Return (X, Y) of the center of cell containing provided text 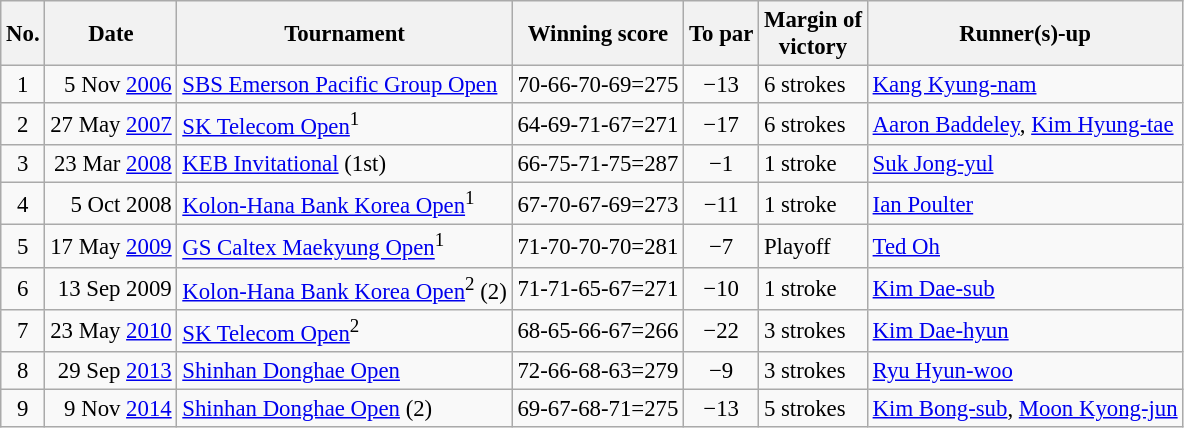
Runner(s)-up (1025, 34)
Ryu Hyun-woo (1025, 371)
23 Mar 2008 (111, 164)
4 (23, 204)
Kolon-Hana Bank Korea Open2 (2) (344, 288)
9 (23, 408)
23 May 2010 (111, 330)
−22 (722, 330)
27 May 2007 (111, 124)
68-65-66-67=266 (598, 330)
Tournament (344, 34)
66-75-71-75=287 (598, 164)
SK Telecom Open2 (344, 330)
Playoff (814, 246)
Kim Dae-sub (1025, 288)
Aaron Baddeley, Kim Hyung-tae (1025, 124)
Kang Kyung-nam (1025, 85)
69-67-68-71=275 (598, 408)
Ian Poulter (1025, 204)
1 (23, 85)
5 (23, 246)
Kim Bong-sub, Moon Kyong-jun (1025, 408)
2 (23, 124)
−9 (722, 371)
To par (722, 34)
−1 (722, 164)
Kim Dae-hyun (1025, 330)
3 (23, 164)
−10 (722, 288)
GS Caltex Maekyung Open1 (344, 246)
−17 (722, 124)
71-71-65-67=271 (598, 288)
SBS Emerson Pacific Group Open (344, 85)
Shinhan Donghae Open (344, 371)
No. (23, 34)
5 Oct 2008 (111, 204)
13 Sep 2009 (111, 288)
29 Sep 2013 (111, 371)
Suk Jong-yul (1025, 164)
17 May 2009 (111, 246)
70-66-70-69=275 (598, 85)
Kolon-Hana Bank Korea Open1 (344, 204)
67-70-67-69=273 (598, 204)
6 (23, 288)
Winning score (598, 34)
SK Telecom Open1 (344, 124)
−11 (722, 204)
71-70-70-70=281 (598, 246)
5 strokes (814, 408)
−7 (722, 246)
Margin ofvictory (814, 34)
7 (23, 330)
5 Nov 2006 (111, 85)
KEB Invitational (1st) (344, 164)
Date (111, 34)
Shinhan Donghae Open (2) (344, 408)
64-69-71-67=271 (598, 124)
8 (23, 371)
Ted Oh (1025, 246)
72-66-68-63=279 (598, 371)
9 Nov 2014 (111, 408)
